Scan for the cell matching the given text and deliver its (X, Y) coordinate at center. 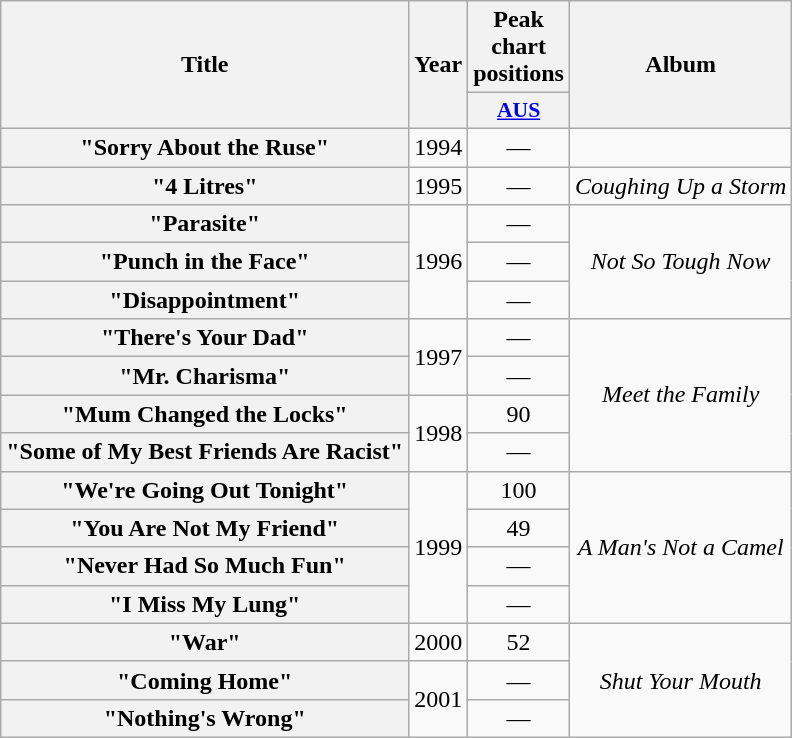
49 (519, 528)
Peak chart positions (519, 47)
Title (205, 65)
"Parasite" (205, 224)
"Some of My Best Friends Are Racist" (205, 452)
1998 (438, 433)
"Mum Changed the Locks" (205, 414)
1994 (438, 147)
"Never Had So Much Fun" (205, 566)
1999 (438, 547)
"Nothing's Wrong" (205, 718)
1997 (438, 357)
"You Are Not My Friend" (205, 528)
Coughing Up a Storm (680, 185)
"Coming Home" (205, 680)
Album (680, 65)
Meet the Family (680, 395)
"We're Going Out Tonight" (205, 490)
"I Miss My Lung" (205, 604)
52 (519, 642)
2000 (438, 642)
2001 (438, 699)
1996 (438, 262)
"Disappointment" (205, 300)
"Mr. Charisma" (205, 376)
1995 (438, 185)
Shut Your Mouth (680, 680)
90 (519, 414)
100 (519, 490)
Not So Tough Now (680, 262)
"War" (205, 642)
"4 Litres" (205, 185)
AUS (519, 111)
"There's Your Dad" (205, 338)
"Punch in the Face" (205, 262)
A Man's Not a Camel (680, 547)
Year (438, 65)
"Sorry About the Ruse" (205, 147)
